Scan for the cell matching the given text and deliver its (X, Y) coordinate at center. 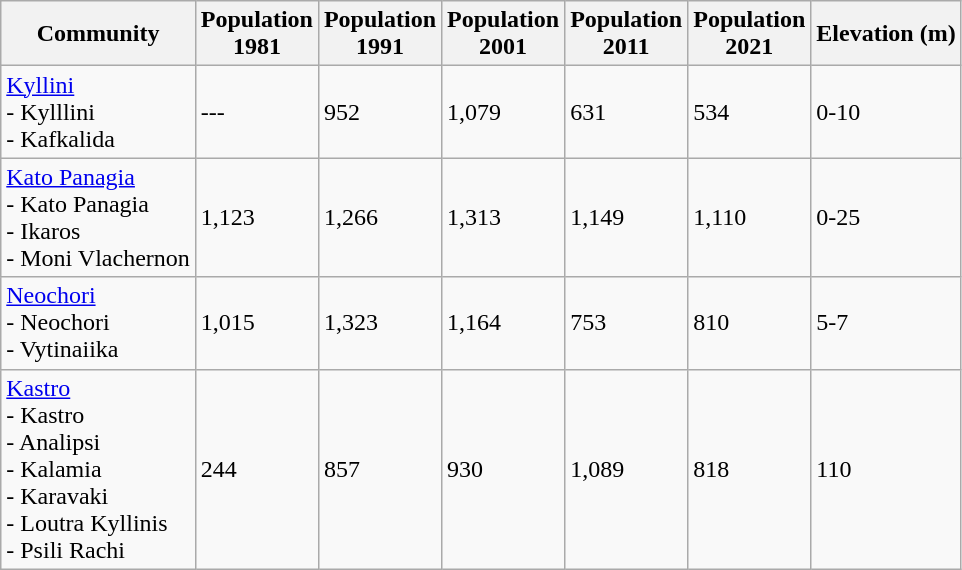
--- (256, 112)
1,164 (504, 323)
Population 2001 (504, 34)
0-25 (886, 218)
753 (626, 323)
Population 2011 (626, 34)
1,110 (750, 218)
Population 1991 (380, 34)
534 (750, 112)
857 (380, 469)
Neochori- Neochori- Vytinaiika (98, 323)
110 (886, 469)
Kyllini- Kylllini- Kafkalida (98, 112)
5-7 (886, 323)
952 (380, 112)
Community (98, 34)
1,323 (380, 323)
244 (256, 469)
1,015 (256, 323)
1,313 (504, 218)
0-10 (886, 112)
Population 2021 (750, 34)
1,079 (504, 112)
1,123 (256, 218)
810 (750, 323)
1,266 (380, 218)
1,089 (626, 469)
1,149 (626, 218)
Kato Panagia- Kato Panagia- Ikaros- Moni Vlachernon (98, 218)
Population 1981 (256, 34)
930 (504, 469)
Kastro- Kastro- Analipsi- Kalamia- Karavaki- Loutra Kyllinis- Psili Rachi (98, 469)
818 (750, 469)
631 (626, 112)
Elevation (m) (886, 34)
